For the text-containing cell, return its midpoint in [X, Y] coordinate format. 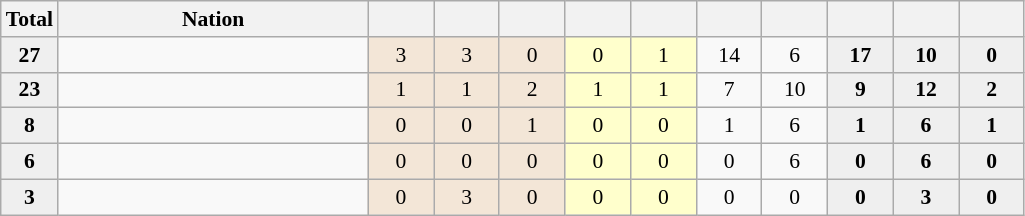
27 [30, 55]
7 [729, 90]
23 [30, 90]
8 [30, 126]
17 [861, 55]
9 [861, 90]
Total [30, 19]
14 [729, 55]
Nation [213, 19]
12 [926, 90]
